Capture the cell that displays the provided text and extract its [X, Y] central coordinate. 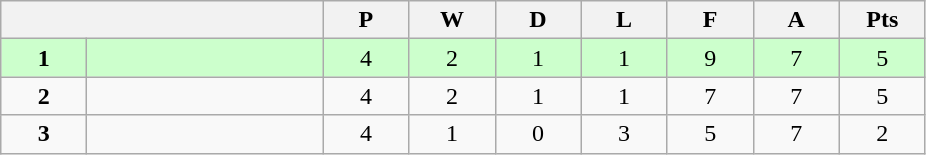
P [366, 20]
9 [710, 58]
0 [538, 134]
A [796, 20]
F [710, 20]
D [538, 20]
Pts [882, 20]
W [452, 20]
L [624, 20]
